Detect which cell encompasses the target text, then output its (x, y) center coordinate. 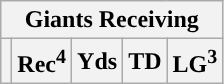
Giants Receiving (112, 20)
LG3 (195, 62)
TD (145, 62)
Rec4 (42, 62)
Yds (98, 62)
